Capture the cell that displays the provided text and extract its [x, y] central coordinate. 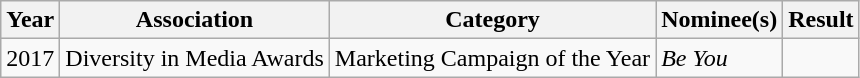
Diversity in Media Awards [194, 58]
Marketing Campaign of the Year [492, 58]
Nominee(s) [720, 20]
Association [194, 20]
Result [821, 20]
Be You [720, 58]
Category [492, 20]
Year [30, 20]
2017 [30, 58]
